Identify which cell holds the provided text, then report its [x, y] central coordinate. 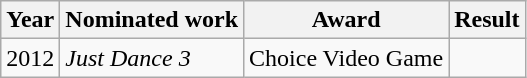
Award [346, 20]
Year [30, 20]
Choice Video Game [346, 58]
Result [487, 20]
Just Dance 3 [152, 58]
Nominated work [152, 20]
2012 [30, 58]
